Extract the (x, y) coordinate from the center of the cell holding the provided text.  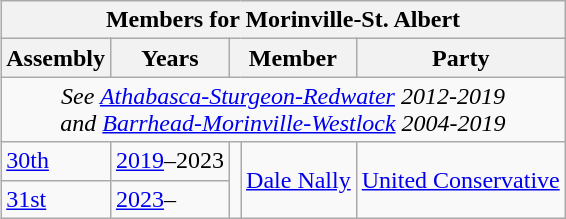
Dale Nally (299, 180)
United Conservative (460, 180)
Years (170, 58)
30th (56, 161)
See Athabasca-Sturgeon-Redwater 2012-2019and Barrhead-Morinville-Westlock 2004-2019 (284, 110)
Members for Morinville-St. Albert (284, 20)
Member (292, 58)
Party (460, 58)
2019–2023 (170, 161)
Assembly (56, 58)
31st (56, 199)
2023– (170, 199)
